Locate the cell with the specified text and output its [X, Y] center coordinate. 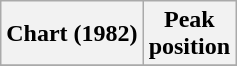
Chart (1982) [72, 34]
Peakposition [189, 34]
